Determine the [X, Y] coordinate at the center of the cell enclosing the given text.  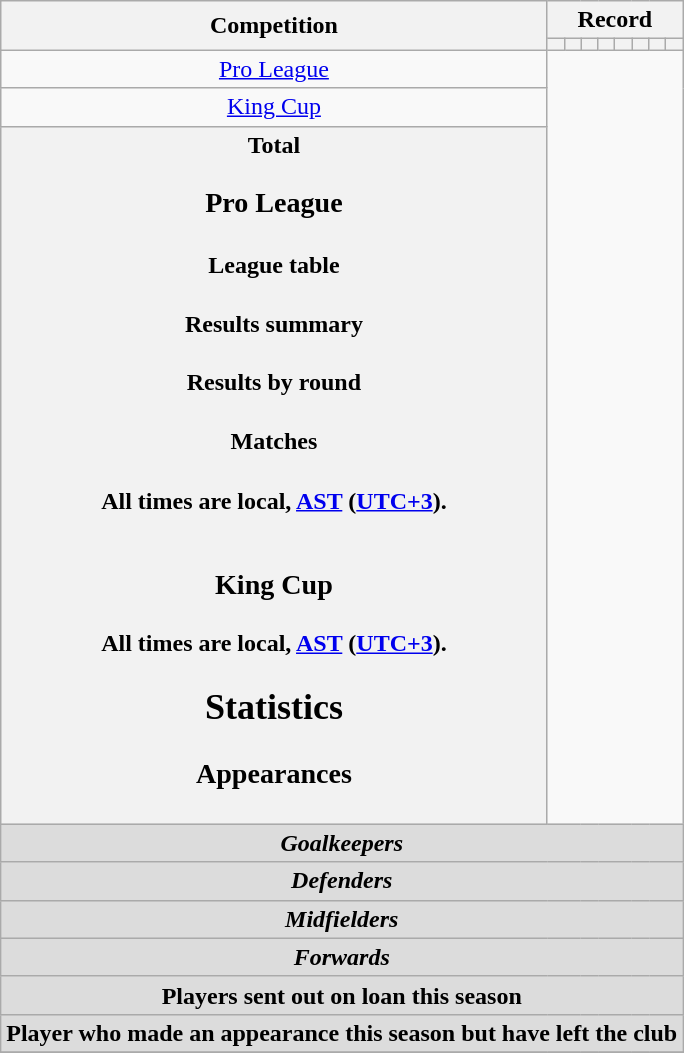
Record [615, 20]
King Cup [274, 107]
Players sent out on loan this season [342, 995]
Player who made an appearance this season but have left the club [342, 1033]
Defenders [342, 881]
Pro League [274, 69]
Forwards [342, 957]
Midfielders [342, 919]
Goalkeepers [342, 843]
Competition [274, 26]
